Output the (x, y) coordinate of the center of the cell containing the given text.  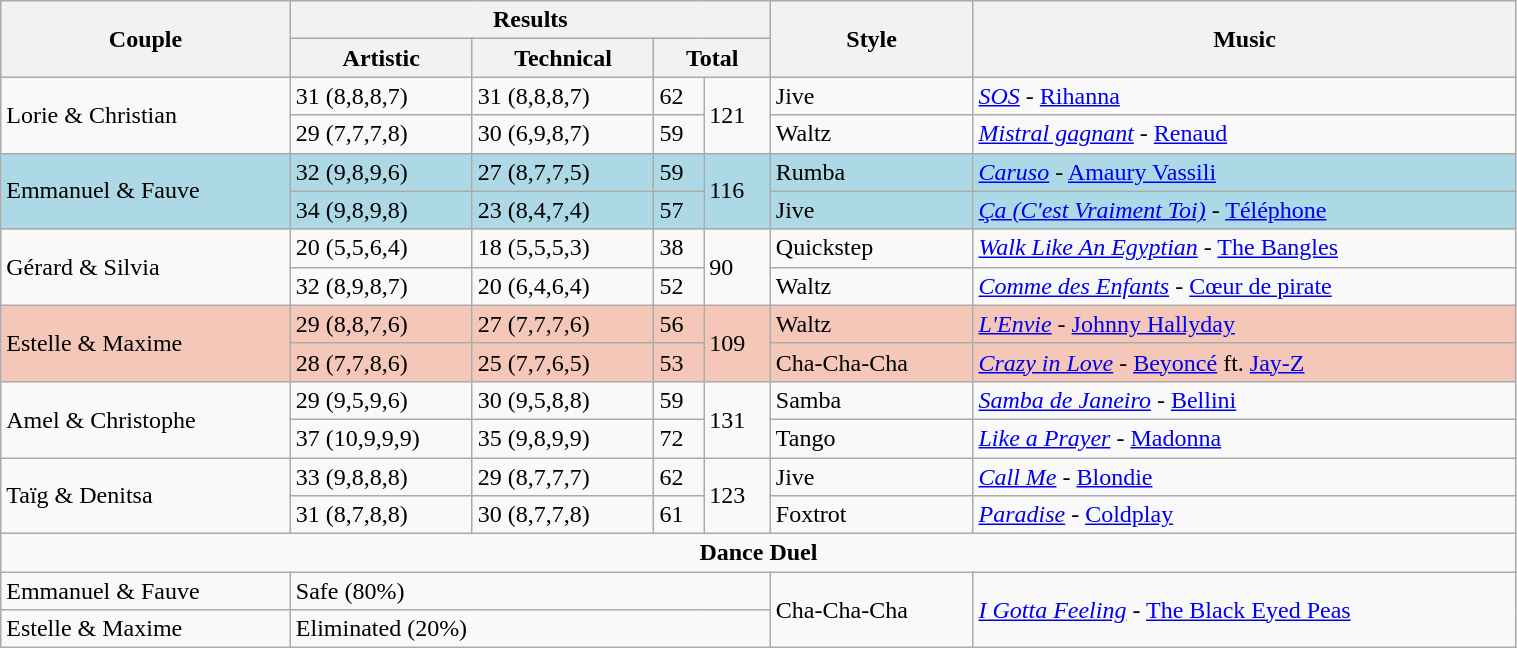
56 (679, 324)
Samba de Janeiro - Bellini (1244, 400)
Gérard & Silvia (146, 267)
90 (738, 267)
Caruso - Amaury Vassili (1244, 172)
Comme des Enfants - Cœur de pirate (1244, 286)
Paradise - Coldplay (1244, 515)
Quickstep (872, 248)
Technical (563, 58)
53 (679, 362)
30 (8,7,7,8) (563, 515)
23 (8,4,7,4) (563, 210)
29 (8,7,7,7) (563, 477)
Ça (C'est Vraiment Toi) - Téléphone (1244, 210)
38 (679, 248)
121 (738, 115)
123 (738, 496)
116 (738, 191)
L'Envie - Johnny Hallyday (1244, 324)
25 (7,7,6,5) (563, 362)
Tango (872, 438)
Safe (80%) (530, 591)
Taïg & Denitsa (146, 496)
Rumba (872, 172)
Amel & Christophe (146, 419)
27 (8,7,7,5) (563, 172)
33 (9,8,8,8) (381, 477)
61 (679, 515)
Style (872, 39)
32 (8,9,8,7) (381, 286)
18 (5,5,5,3) (563, 248)
52 (679, 286)
29 (9,5,9,6) (381, 400)
Call Me - Blondie (1244, 477)
29 (8,8,7,6) (381, 324)
31 (8,7,8,8) (381, 515)
Music (1244, 39)
109 (738, 343)
37 (10,9,9,9) (381, 438)
Crazy in Love - Beyoncé ft. Jay-Z (1244, 362)
Walk Like An Egyptian - The Bangles (1244, 248)
Samba (872, 400)
27 (7,7,7,6) (563, 324)
34 (9,8,9,8) (381, 210)
Mistral gagnant - Renaud (1244, 134)
Results (530, 20)
28 (7,7,8,6) (381, 362)
20 (5,5,6,4) (381, 248)
Eliminated (20%) (530, 629)
Total (712, 58)
57 (679, 210)
131 (738, 419)
Lorie & Christian (146, 115)
I Gotta Feeling - The Black Eyed Peas (1244, 610)
Couple (146, 39)
Foxtrot (872, 515)
Like a Prayer - Madonna (1244, 438)
35 (9,8,9,9) (563, 438)
Artistic (381, 58)
30 (6,9,8,7) (563, 134)
72 (679, 438)
32 (9,8,9,6) (381, 172)
20 (6,4,6,4) (563, 286)
Dance Duel (758, 553)
30 (9,5,8,8) (563, 400)
29 (7,7,7,8) (381, 134)
SOS - Rihanna (1244, 96)
